Output the [x, y] coordinate of the center of the cell containing the given text.  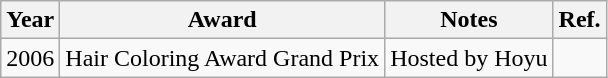
Hair Coloring Award Grand Prix [222, 58]
2006 [30, 58]
Year [30, 20]
Hosted by Hoyu [469, 58]
Award [222, 20]
Notes [469, 20]
Ref. [580, 20]
